Find where the given text appears and provide that cell's center as (x, y) coordinate. 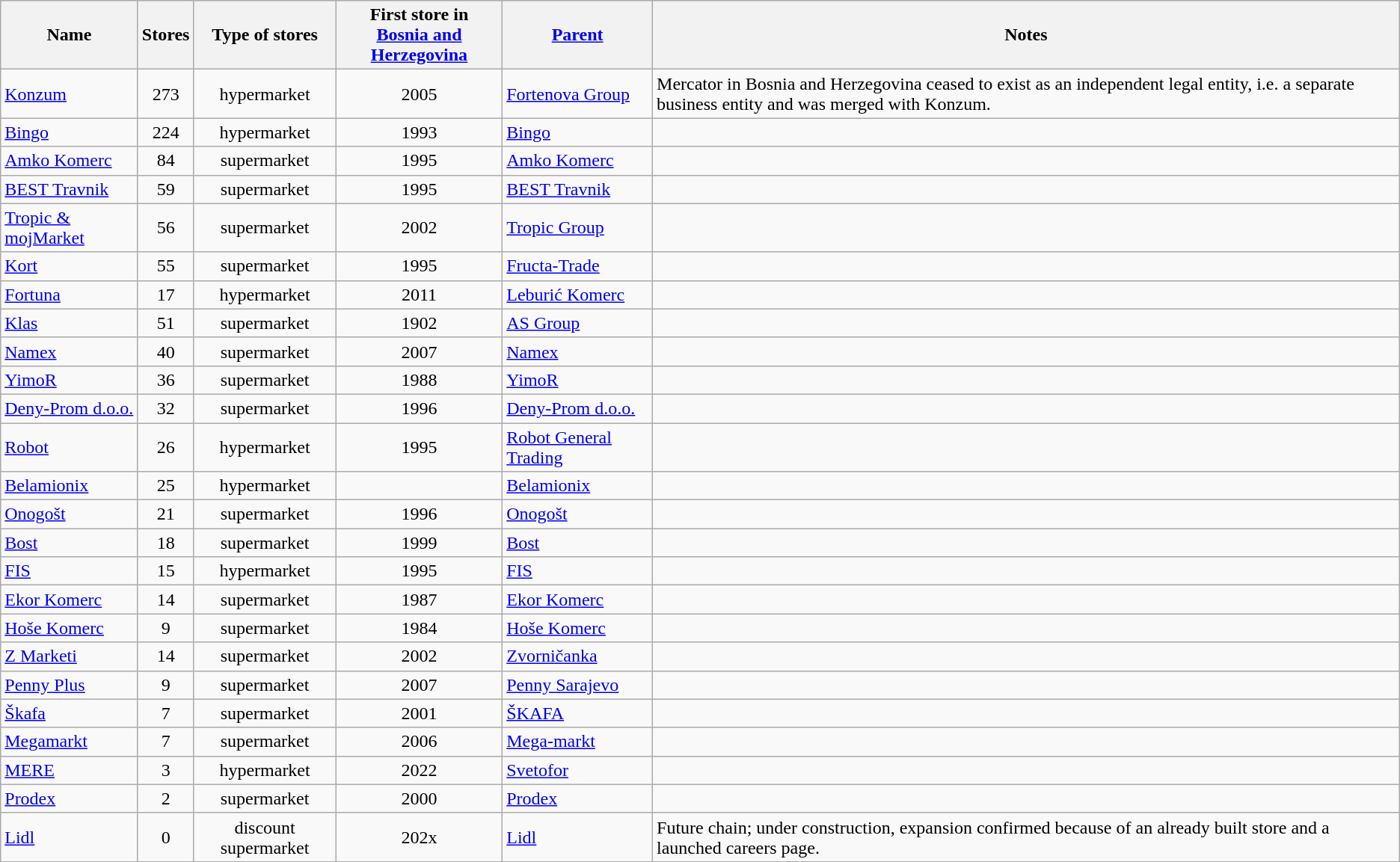
2001 (419, 713)
32 (166, 408)
Fortenova Group (577, 94)
Stores (166, 35)
1999 (419, 543)
0 (166, 837)
Tropic & mojMarket (70, 227)
202x (419, 837)
1988 (419, 380)
Kort (70, 266)
Notes (1026, 35)
Mega-markt (577, 742)
26 (166, 447)
2005 (419, 94)
Fortuna (70, 295)
AS Group (577, 323)
Megamarkt (70, 742)
224 (166, 132)
17 (166, 295)
2022 (419, 770)
1902 (419, 323)
2 (166, 798)
Svetofor (577, 770)
56 (166, 227)
Parent (577, 35)
1993 (419, 132)
Klas (70, 323)
Penny Sarajevo (577, 685)
273 (166, 94)
Fructa-Trade (577, 266)
Mercator in Bosnia and Herzegovina ceased to exist as an independent legal entity, i.e. a separate business entity and was merged with Konzum. (1026, 94)
15 (166, 571)
84 (166, 161)
2006 (419, 742)
Leburić Komerc (577, 295)
40 (166, 351)
3 (166, 770)
Škafa (70, 713)
55 (166, 266)
Konzum (70, 94)
Name (70, 35)
MERE (70, 770)
Penny Plus (70, 685)
21 (166, 514)
Z Marketi (70, 656)
Future chain; under construction, expansion confirmed because of an already built store and a launched careers page. (1026, 837)
Robot General Trading (577, 447)
Zvorničanka (577, 656)
ŠKAFA (577, 713)
25 (166, 486)
18 (166, 543)
2000 (419, 798)
36 (166, 380)
51 (166, 323)
1987 (419, 600)
Tropic Group (577, 227)
Type of stores (265, 35)
First store inBosnia and Herzegovina (419, 35)
Robot (70, 447)
1984 (419, 628)
discount supermarket (265, 837)
2011 (419, 295)
59 (166, 189)
